Search for the cell housing the specified text and yield its (x, y) center coordinate. 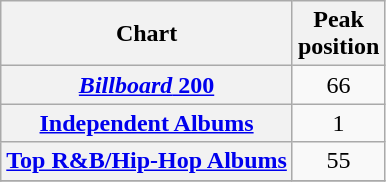
Independent Albums (147, 123)
1 (338, 123)
Billboard 200 (147, 85)
66 (338, 85)
Peakposition (338, 34)
Top R&B/Hip-Hop Albums (147, 161)
Chart (147, 34)
55 (338, 161)
